Search for the cell housing the specified text and yield its (x, y) center coordinate. 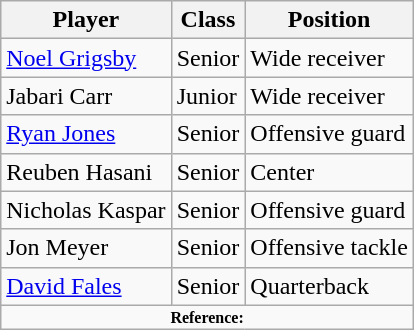
David Fales (86, 286)
Position (330, 20)
Player (86, 20)
Center (330, 172)
Quarterback (330, 286)
Offensive tackle (330, 248)
Junior (208, 96)
Ryan Jones (86, 134)
Class (208, 20)
Jabari Carr (86, 96)
Nicholas Kaspar (86, 210)
Jon Meyer (86, 248)
Reuben Hasani (86, 172)
Noel Grigsby (86, 58)
Reference: (208, 317)
